Return the (x, y) coordinate for the center point of the cell that contains the specified text.  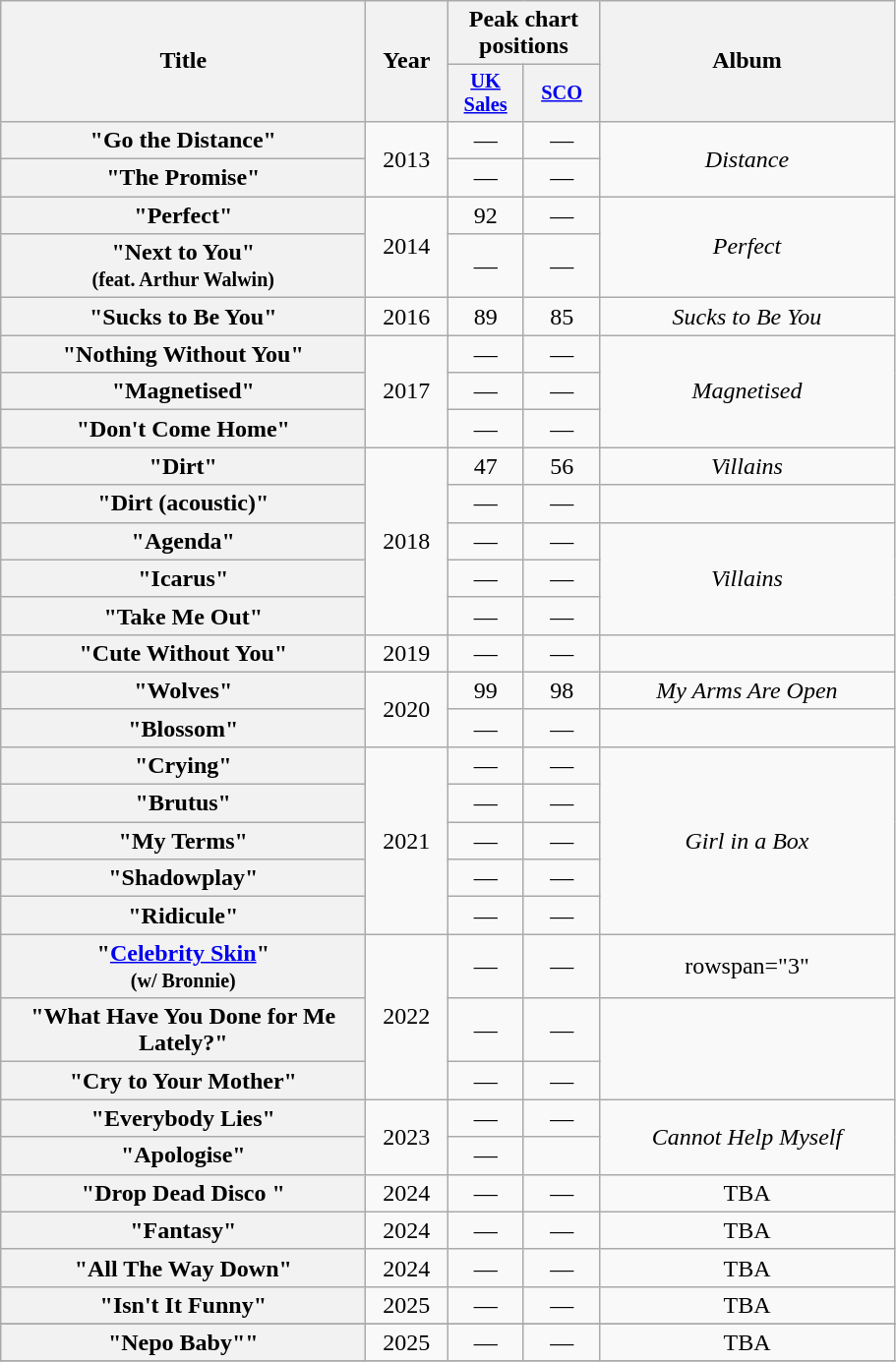
"Wolves" (183, 690)
"Go the Distance" (183, 140)
SCO (562, 93)
"Apologise" (183, 1155)
"Magnetised" (183, 391)
"Shadowplay" (183, 878)
"Blossom" (183, 728)
"Isn't It Funny" (183, 1305)
"Everybody Lies" (183, 1118)
92 (486, 215)
"Perfect" (183, 215)
"Sucks to Be You" (183, 317)
Girl in a Box (747, 840)
2016 (407, 317)
"Agenda" (183, 541)
"Crying" (183, 765)
Sucks to Be You (747, 317)
2013 (407, 158)
2020 (407, 709)
"My Terms" (183, 841)
"Cry to Your Mother" (183, 1081)
Title (183, 61)
"Next to You"(feat. Arthur Walwin) (183, 266)
Peak chart positions (523, 33)
Perfect (747, 248)
2021 (407, 840)
"Dirt (acoustic)" (183, 503)
2022 (407, 1017)
My Arms Are Open (747, 690)
"Brutus" (183, 803)
"Nothing Without You" (183, 354)
2023 (407, 1137)
Magnetised (747, 391)
"Dirt" (183, 466)
"All The Way Down" (183, 1268)
2018 (407, 541)
"Fantasy" (183, 1230)
2014 (407, 248)
"What Have You Done for Me Lately?" (183, 1031)
56 (562, 466)
"Take Me Out" (183, 616)
Album (747, 61)
Cannot Help Myself (747, 1137)
"Icarus" (183, 578)
"Ridicule" (183, 916)
Distance (747, 158)
UK Sales (486, 93)
"Celebrity Skin"(w/ Bronnie) (183, 966)
rowspan="3" (747, 966)
"Drop Dead Disco " (183, 1193)
2017 (407, 391)
"Cute Without You" (183, 653)
Year (407, 61)
"Don't Come Home" (183, 429)
"The Promise" (183, 178)
98 (562, 690)
85 (562, 317)
47 (486, 466)
"Nepo Baby"" (183, 1342)
89 (486, 317)
99 (486, 690)
2019 (407, 653)
